Provide the [x, y] coordinate of the cell's center where the given text is located.  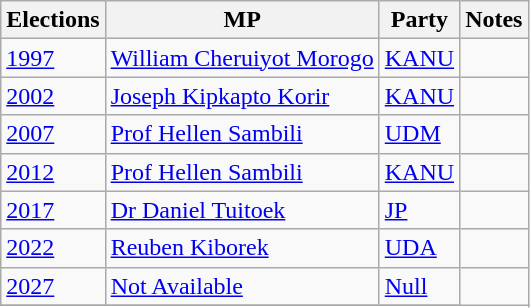
Elections [53, 20]
Reuben Kiborek [242, 248]
2007 [53, 134]
William Cheruiyot Morogo [242, 58]
2027 [53, 286]
1997 [53, 58]
UDM [419, 134]
2012 [53, 172]
2017 [53, 210]
Null [419, 286]
UDA [419, 248]
Notes [494, 20]
JP [419, 210]
Dr Daniel Tuitoek [242, 210]
Not Available [242, 286]
2002 [53, 96]
2022 [53, 248]
MP [242, 20]
Joseph Kipkapto Korir [242, 96]
Party [419, 20]
